Determine the [X, Y] coordinate at the center of the cell enclosing the given text.  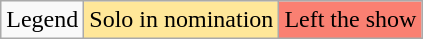
Left the show [350, 20]
Legend [42, 20]
Solo in nomination [182, 20]
